Determine the (x, y) coordinate at the center of the cell enclosing the given text.  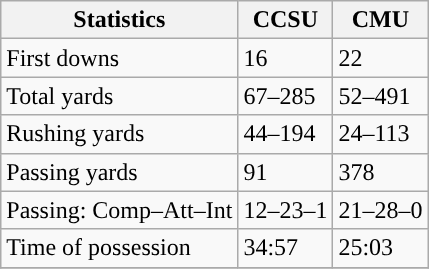
24–113 (380, 134)
16 (286, 58)
91 (286, 172)
Time of possession (120, 248)
Total yards (120, 96)
44–194 (286, 134)
34:57 (286, 248)
Rushing yards (120, 134)
378 (380, 172)
Statistics (120, 20)
Passing: Comp–Att–Int (120, 210)
52–491 (380, 96)
CMU (380, 20)
25:03 (380, 248)
67–285 (286, 96)
CCSU (286, 20)
First downs (120, 58)
12–23–1 (286, 210)
Passing yards (120, 172)
22 (380, 58)
21–28–0 (380, 210)
